Pinpoint the cell where the given text exists, returning its [X, Y] midpoint coordinate. 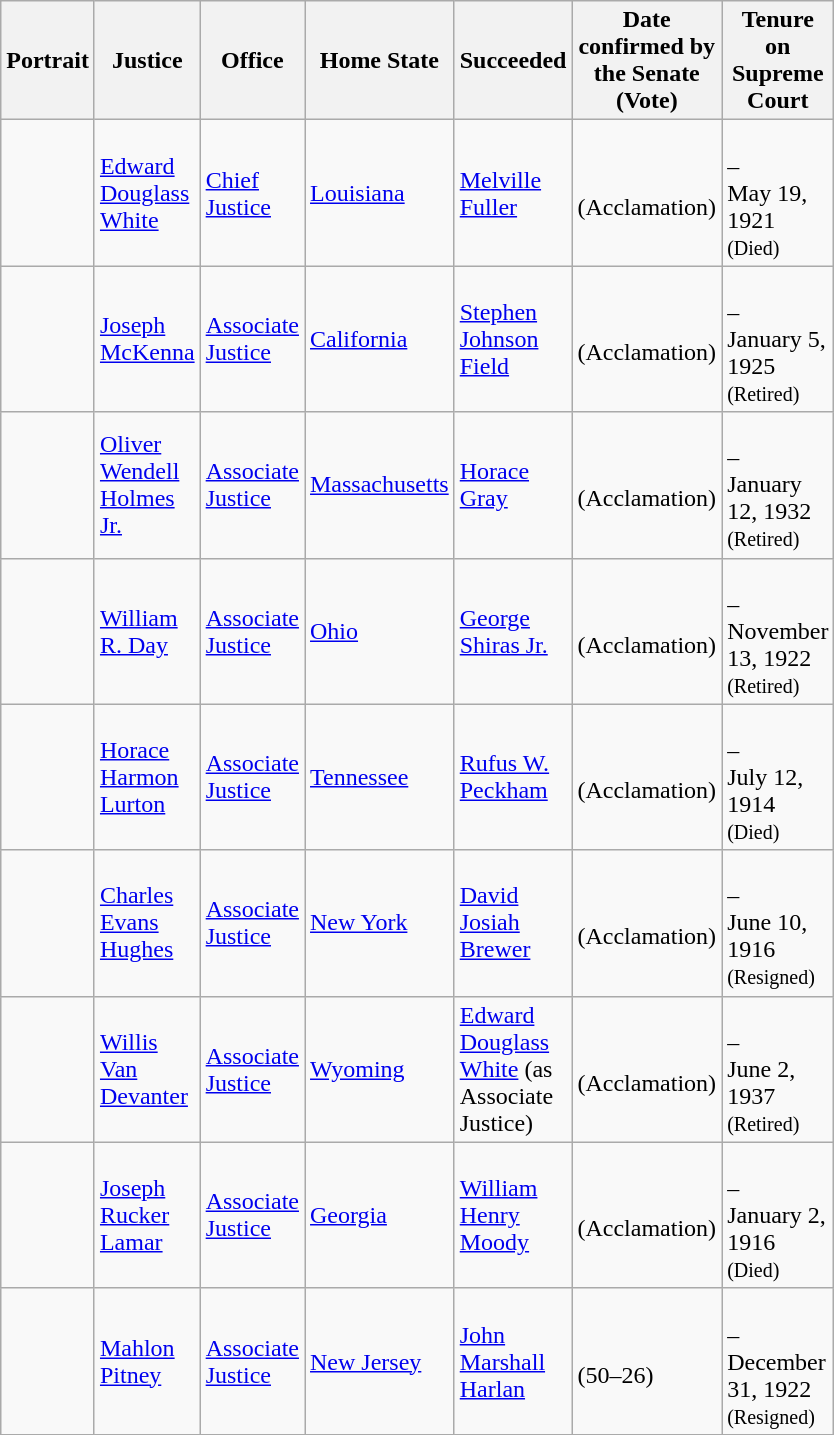
Georgia [379, 1215]
Louisiana [379, 193]
Mahlon Pitney [147, 1361]
Edward Douglass White [147, 193]
California [379, 339]
George Shiras Jr. [513, 631]
–June 10, 1916(Resigned) [778, 923]
William Henry Moody [513, 1215]
Office [252, 60]
Chief Justice [252, 193]
(50–26) [647, 1361]
Home State [379, 60]
Portrait [48, 60]
Ohio [379, 631]
Massachusetts [379, 485]
Horace Gray [513, 485]
–May 19, 1921(Died) [778, 193]
Stephen Johnson Field [513, 339]
Charles Evans Hughes [147, 923]
John Marshall Harlan [513, 1361]
–June 2, 1937(Retired) [778, 1069]
Joseph McKenna [147, 339]
Oliver Wendell Holmes Jr. [147, 485]
–July 12, 1914(Died) [778, 777]
Tenure on Supreme Court [778, 60]
New York [379, 923]
Melville Fuller [513, 193]
Date confirmed by the Senate(Vote) [647, 60]
Tennessee [379, 777]
New Jersey [379, 1361]
David Josiah Brewer [513, 923]
Edward Douglass White (as Associate Justice) [513, 1069]
Willis Van Devanter [147, 1069]
Succeeded [513, 60]
Horace Harmon Lurton [147, 777]
–January 5, 1925(Retired) [778, 339]
Rufus W. Peckham [513, 777]
Joseph Rucker Lamar [147, 1215]
Justice [147, 60]
–January 12, 1932(Retired) [778, 485]
–January 2, 1916(Died) [778, 1215]
–November 13, 1922(Retired) [778, 631]
Wyoming [379, 1069]
–December 31, 1922(Resigned) [778, 1361]
William R. Day [147, 631]
